Determine the (X, Y) coordinate at the center of the cell enclosing the given text.  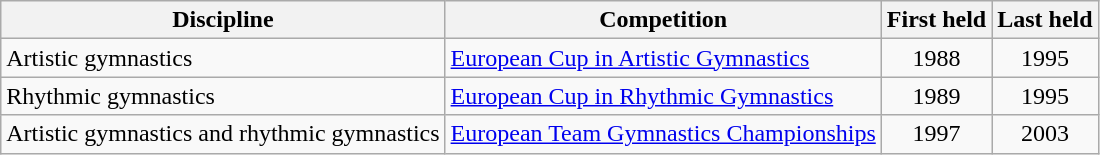
Rhythmic gymnastics (223, 96)
1988 (936, 58)
Competition (663, 20)
Artistic gymnastics and rhythmic gymnastics (223, 134)
1989 (936, 96)
Discipline (223, 20)
1997 (936, 134)
2003 (1045, 134)
European Cup in Rhythmic Gymnastics (663, 96)
European Cup in Artistic Gymnastics (663, 58)
Last held (1045, 20)
First held (936, 20)
Artistic gymnastics (223, 58)
European Team Gymnastics Championships (663, 134)
